Provide the (x, y) coordinate of the cell's center where the given text is located.  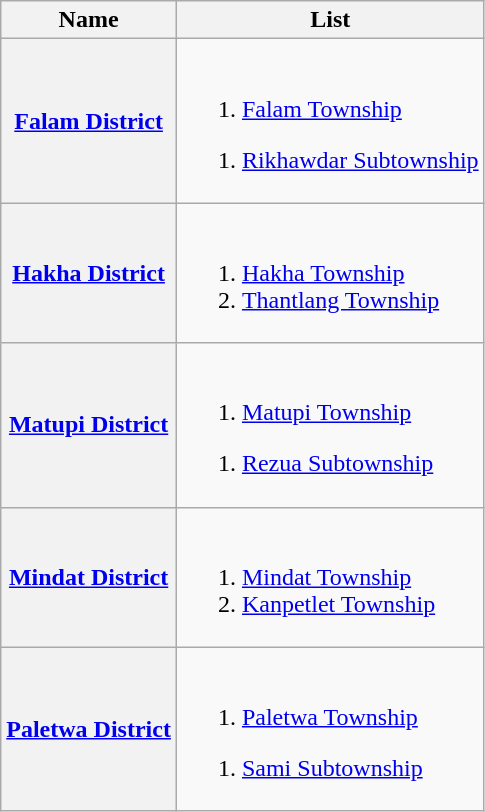
Falam TownshipRikhawdar Subtownship (330, 121)
Paletwa TownshipSami Subtownship (330, 729)
Matupi TownshipRezua Subtownship (330, 425)
Paletwa District (89, 729)
Mindat District (89, 577)
Hakha TownshipThantlang Township (330, 273)
Name (89, 20)
Hakha District (89, 273)
Falam District (89, 121)
Matupi District (89, 425)
List (330, 20)
Mindat TownshipKanpetlet Township (330, 577)
